Scan for the cell matching the given text and deliver its [x, y] coordinate at center. 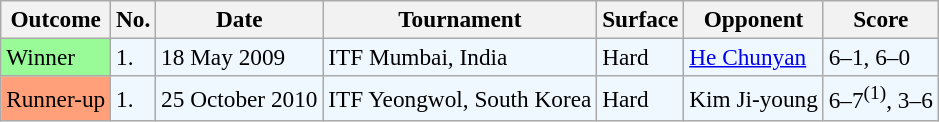
He Chunyan [754, 57]
Kim Ji-young [754, 98]
25 October 2010 [240, 98]
No. [134, 19]
Runner-up [56, 98]
Date [240, 19]
6–7(1), 3–6 [880, 98]
ITF Mumbai, India [460, 57]
ITF Yeongwol, South Korea [460, 98]
Score [880, 19]
Winner [56, 57]
Outcome [56, 19]
Opponent [754, 19]
Surface [640, 19]
6–1, 6–0 [880, 57]
Tournament [460, 19]
18 May 2009 [240, 57]
